Detect which cell encompasses the target text, then output its (x, y) center coordinate. 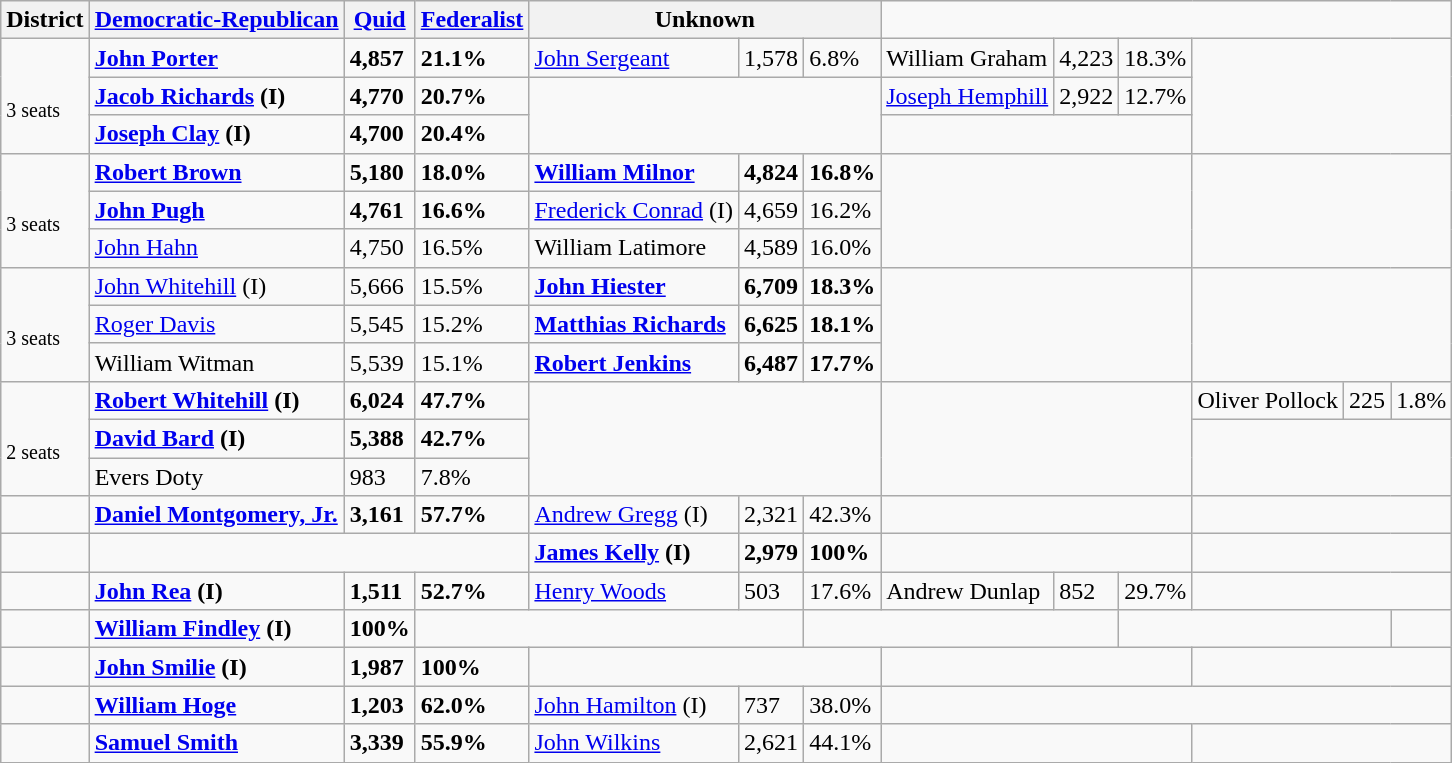
4,223 (1086, 58)
James Kelly (I) (634, 553)
3,339 (380, 743)
55.9% (472, 743)
16.0% (842, 248)
6,709 (772, 286)
38.0% (842, 705)
William Witman (216, 362)
5,545 (380, 324)
2,922 (1086, 96)
William Graham (968, 58)
William Milnor (634, 172)
William Findley (I) (216, 629)
David Bard (I) (216, 438)
Matthias Richards (634, 324)
6.8% (842, 58)
20.4% (472, 134)
Andrew Gregg (I) (634, 515)
John Hiester (634, 286)
20.7% (472, 96)
William Latimore (634, 248)
4,700 (380, 134)
225 (1368, 400)
42.3% (842, 515)
Federalist (472, 20)
John Porter (216, 58)
3,161 (380, 515)
Oliver Pollock (1268, 400)
503 (772, 591)
15.2% (472, 324)
Jacob Richards (I) (216, 96)
852 (1086, 591)
1,511 (380, 591)
6,024 (380, 400)
17.6% (842, 591)
John Whitehill (I) (216, 286)
29.7% (1156, 591)
John Wilkins (634, 743)
15.1% (472, 362)
18.0% (472, 172)
Samuel Smith (216, 743)
5,180 (380, 172)
John Hahn (216, 248)
4,761 (380, 210)
16.8% (842, 172)
Robert Brown (216, 172)
983 (380, 477)
4,824 (772, 172)
Robert Jenkins (634, 362)
John Hamilton (I) (634, 705)
5,388 (380, 438)
737 (772, 705)
16.6% (472, 210)
47.7% (472, 400)
Robert Whitehill (I) (216, 400)
Unknown (705, 20)
Joseph Clay (I) (216, 134)
2 seats (45, 438)
44.1% (842, 743)
4,659 (772, 210)
Andrew Dunlap (968, 591)
Frederick Conrad (I) (634, 210)
Quid (380, 20)
57.7% (472, 515)
12.7% (1156, 96)
John Sergeant (634, 58)
Joseph Hemphill (968, 96)
Democratic-Republican (216, 20)
5,539 (380, 362)
4,770 (380, 96)
7.8% (472, 477)
John Pugh (216, 210)
1,987 (380, 667)
4,750 (380, 248)
2,979 (772, 553)
William Hoge (216, 705)
52.7% (472, 591)
District (45, 20)
1.8% (1422, 400)
4,589 (772, 248)
Henry Woods (634, 591)
17.7% (842, 362)
2,321 (772, 515)
1,203 (380, 705)
21.1% (472, 58)
1,578 (772, 58)
Roger Davis (216, 324)
18.1% (842, 324)
15.5% (472, 286)
5,666 (380, 286)
42.7% (472, 438)
Daniel Montgomery, Jr. (216, 515)
62.0% (472, 705)
John Smilie (I) (216, 667)
16.2% (842, 210)
Evers Doty (216, 477)
4,857 (380, 58)
John Rea (I) (216, 591)
16.5% (472, 248)
6,625 (772, 324)
2,621 (772, 743)
6,487 (772, 362)
